Determine the (x, y) coordinate at the center of the cell enclosing the given text.  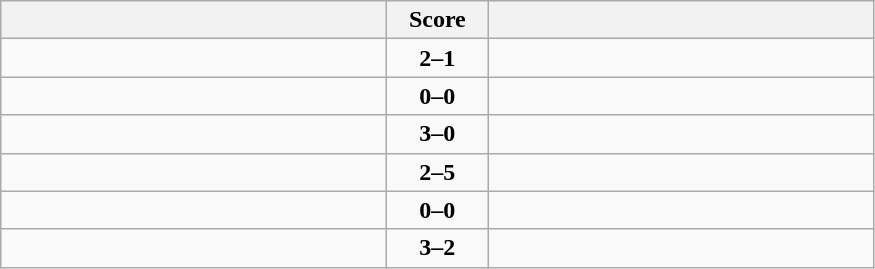
3–2 (438, 248)
2–1 (438, 58)
3–0 (438, 134)
2–5 (438, 172)
Score (438, 20)
